Capture the cell that displays the provided text and extract its (X, Y) central coordinate. 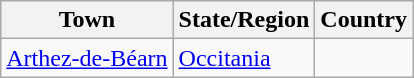
Country (364, 20)
State/Region (244, 20)
Arthez-de-Béarn (87, 58)
Occitania (244, 58)
Town (87, 20)
